Return (X, Y) of the center of cell containing provided text 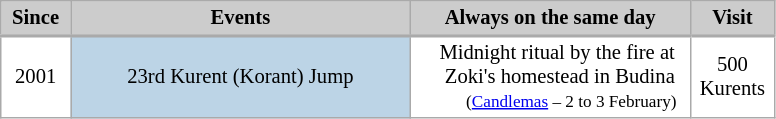
500Kurents (732, 76)
Midnight ritual by the fire at Zoki's homestead in Budina (Candlemas – 2 to 3 February) (550, 76)
Always on the same day (550, 17)
Events (240, 17)
Since (36, 17)
23rd Kurent (Korant) Jump (240, 76)
Visit (732, 17)
2001 (36, 76)
